Identify which cell holds the provided text, then report its [X, Y] central coordinate. 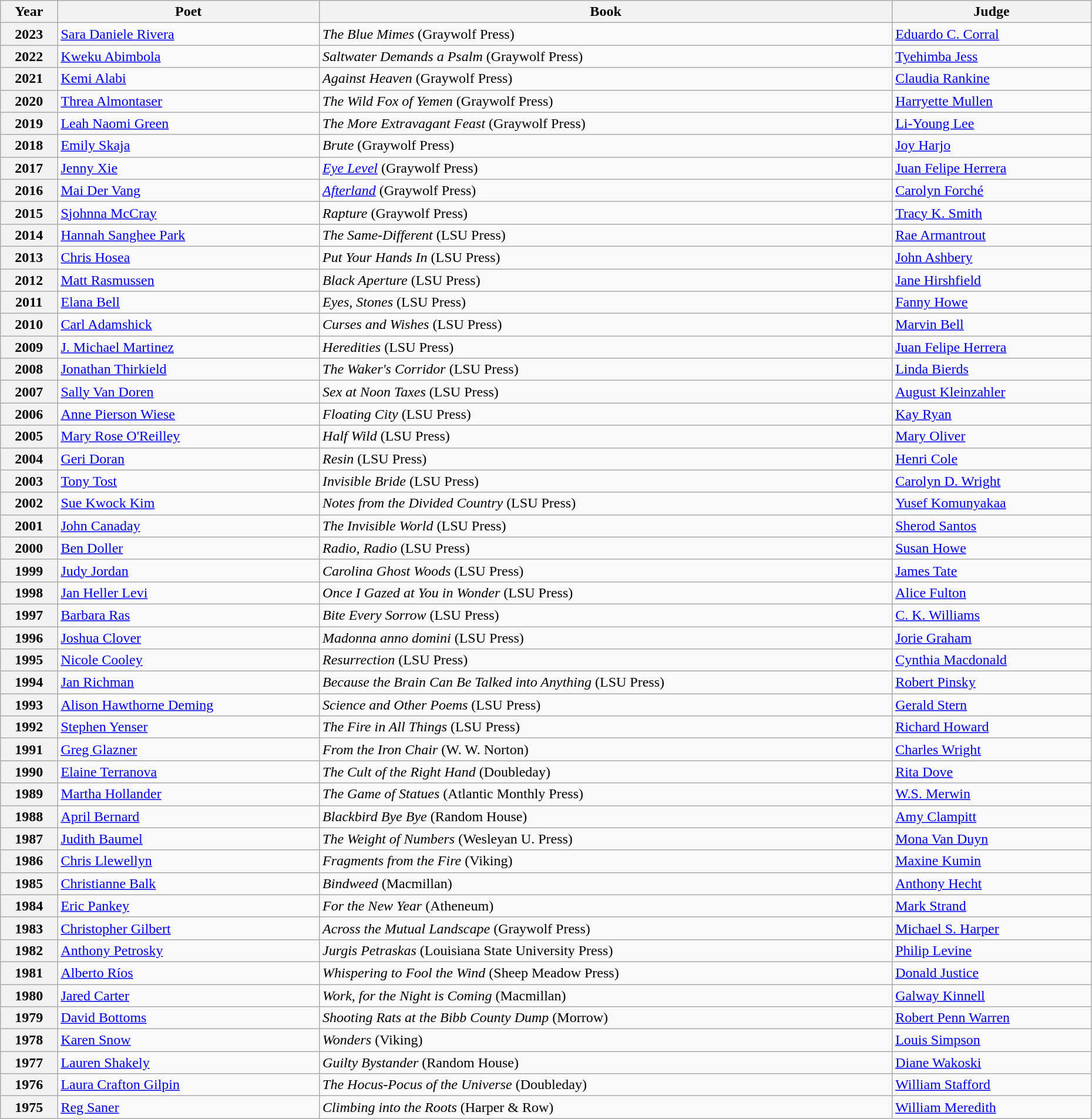
2013 [29, 257]
Reg Saner [189, 1107]
Kweku Abimbola [189, 56]
Judith Baumel [189, 839]
Judge [992, 12]
Carolyn Forché [992, 190]
Jared Carter [189, 996]
Put Your Hands In (LSU Press) [606, 257]
Carolina Ghost Woods (LSU Press) [606, 570]
Kemi Alabi [189, 79]
2004 [29, 459]
August Kleinzahler [992, 392]
Laura Crafton Gilpin [189, 1085]
Eduardo C. Corral [992, 34]
Emily Skaja [189, 146]
2009 [29, 347]
The Hocus-Pocus of the Universe (Doubleday) [606, 1085]
James Tate [992, 570]
Eric Pankey [189, 906]
Bindweed (Macmillan) [606, 883]
J. Michael Martinez [189, 347]
1980 [29, 996]
2023 [29, 34]
Marvin Bell [992, 325]
Lauren Shakely [189, 1063]
Kay Ryan [992, 414]
Karen Snow [189, 1040]
Linda Bierds [992, 369]
Heredities (LSU Press) [606, 347]
Anthony Petrosky [189, 950]
1991 [29, 750]
William Stafford [992, 1085]
Joy Harjo [992, 146]
2000 [29, 548]
Christianne Balk [189, 883]
Because the Brain Can Be Talked into Anything (LSU Press) [606, 683]
1990 [29, 772]
1995 [29, 660]
2011 [29, 303]
Poet [189, 12]
Maxine Kumin [992, 861]
2017 [29, 168]
Floating City (LSU Press) [606, 414]
The Weight of Numbers (Wesleyan U. Press) [606, 839]
Brute (Graywolf Press) [606, 146]
Henri Cole [992, 459]
2021 [29, 79]
Harryette Mullen [992, 101]
Matt Rasmussen [189, 280]
Tyehimba Jess [992, 56]
Eye Level (Graywolf Press) [606, 168]
Climbing into the Roots (Harper & Row) [606, 1107]
Chris Llewellyn [189, 861]
Amy Clampitt [992, 816]
Nicole Cooley [189, 660]
Invisible Bride (LSU Press) [606, 481]
1981 [29, 973]
2008 [29, 369]
2005 [29, 436]
Alison Hawthorne Deming [189, 705]
Against Heaven (Graywolf Press) [606, 79]
Jan Richman [189, 683]
The Game of Statues (Atlantic Monthly Press) [606, 794]
Philip Levine [992, 950]
Claudia Rankine [992, 79]
1988 [29, 816]
Gerald Stern [992, 705]
Elana Bell [189, 303]
Susan Howe [992, 548]
Diane Wakoski [992, 1063]
Greg Glazner [189, 750]
Chris Hosea [189, 257]
Sjohnna McCray [189, 213]
2002 [29, 503]
Galway Kinnell [992, 996]
Jurgis Petraskas (Louisiana State University Press) [606, 950]
1987 [29, 839]
2022 [29, 56]
Threa Almontaser [189, 101]
1994 [29, 683]
The Wild Fox of Yemen (Graywolf Press) [606, 101]
Alice Fulton [992, 593]
Black Aperture (LSU Press) [606, 280]
Leah Naomi Green [189, 123]
2012 [29, 280]
Jonathan Thirkield [189, 369]
The Same-Different (LSU Press) [606, 235]
Alberto Ríos [189, 973]
1985 [29, 883]
Joshua Clover [189, 637]
1986 [29, 861]
Notes from the Divided Country (LSU Press) [606, 503]
Jan Heller Levi [189, 593]
1982 [29, 950]
Resin (LSU Press) [606, 459]
2020 [29, 101]
Louis Simpson [992, 1040]
Robert Penn Warren [992, 1018]
William Meredith [992, 1107]
Anne Pierson Wiese [189, 414]
Year [29, 12]
Rita Dove [992, 772]
Mary Rose O'Reilley [189, 436]
The Invisible World (LSU Press) [606, 526]
C. K. Williams [992, 615]
Shooting Rats at the Bibb County Dump (Morrow) [606, 1018]
Sherod Santos [992, 526]
W.S. Merwin [992, 794]
Judy Jordan [189, 570]
2019 [29, 123]
1977 [29, 1063]
Carl Adamshick [189, 325]
Rapture (Graywolf Press) [606, 213]
The Fire in All Things (LSU Press) [606, 727]
2014 [29, 235]
Li-Young Lee [992, 123]
The Blue Mimes (Graywolf Press) [606, 34]
1979 [29, 1018]
1984 [29, 906]
2018 [29, 146]
For the New Year (Atheneum) [606, 906]
Wonders (Viking) [606, 1040]
2010 [29, 325]
Book [606, 12]
Christopher Gilbert [189, 928]
From the Iron Chair (W. W. Norton) [606, 750]
1993 [29, 705]
Once I Gazed at You in Wonder (LSU Press) [606, 593]
Cynthia Macdonald [992, 660]
1999 [29, 570]
April Bernard [189, 816]
Saltwater Demands a Psalm (Graywolf Press) [606, 56]
1998 [29, 593]
Radio, Radio (LSU Press) [606, 548]
Elaine Terranova [189, 772]
Ben Doller [189, 548]
1992 [29, 727]
Whispering to Fool the Wind (Sheep Meadow Press) [606, 973]
1976 [29, 1085]
Resurrection (LSU Press) [606, 660]
1975 [29, 1107]
Mark Strand [992, 906]
Jane Hirshfield [992, 280]
Barbara Ras [189, 615]
Sex at Noon Taxes (LSU Press) [606, 392]
Sally Van Doren [189, 392]
Rae Armantrout [992, 235]
Half Wild (LSU Press) [606, 436]
Bite Every Sorrow (LSU Press) [606, 615]
Blackbird Bye Bye (Random House) [606, 816]
1989 [29, 794]
Yusef Komunyakaa [992, 503]
Martha Hollander [189, 794]
Fragments from the Fire (Viking) [606, 861]
Stephen Yenser [189, 727]
The More Extravagant Feast (Graywolf Press) [606, 123]
Science and Other Poems (LSU Press) [606, 705]
2007 [29, 392]
Robert Pinsky [992, 683]
Charles Wright [992, 750]
Work, for the Night is Coming (Macmillan) [606, 996]
2006 [29, 414]
2001 [29, 526]
Jorie Graham [992, 637]
1996 [29, 637]
Richard Howard [992, 727]
2015 [29, 213]
John Ashbery [992, 257]
Mai Der Vang [189, 190]
1997 [29, 615]
Geri Doran [189, 459]
Curses and Wishes (LSU Press) [606, 325]
Eyes, Stones (LSU Press) [606, 303]
Madonna anno domini (LSU Press) [606, 637]
Across the Mutual Landscape (Graywolf Press) [606, 928]
Anthony Hecht [992, 883]
John Canaday [189, 526]
Mona Van Duyn [992, 839]
Afterland (Graywolf Press) [606, 190]
1978 [29, 1040]
The Waker's Corridor (LSU Press) [606, 369]
Donald Justice [992, 973]
Carolyn D. Wright [992, 481]
David Bottoms [189, 1018]
Sue Kwock Kim [189, 503]
Michael S. Harper [992, 928]
1983 [29, 928]
Tony Tost [189, 481]
Fanny Howe [992, 303]
Sara Daniele Rivera [189, 34]
Hannah Sanghee Park [189, 235]
The Cult of the Right Hand (Doubleday) [606, 772]
Guilty Bystander (Random House) [606, 1063]
2003 [29, 481]
2016 [29, 190]
Jenny Xie [189, 168]
Mary Oliver [992, 436]
Tracy K. Smith [992, 213]
